Return the (X, Y) coordinate for the center point of the cell that contains the specified text.  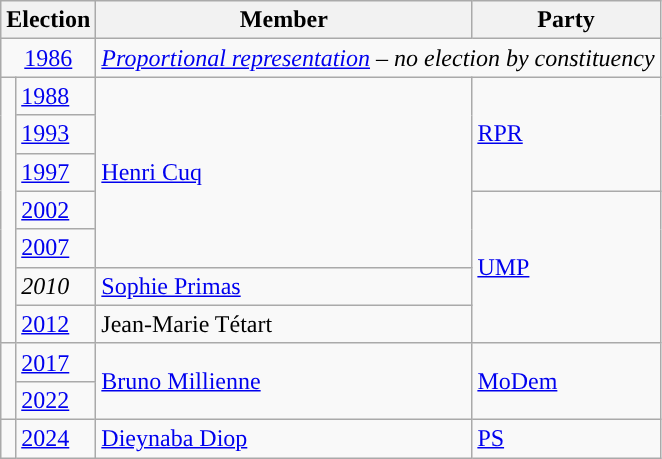
Party (566, 20)
2022 (56, 400)
2010 (56, 286)
2012 (56, 324)
Election (48, 20)
1986 (48, 58)
MoDem (566, 381)
Proportional representation – no election by constituency (378, 58)
2002 (56, 210)
1997 (56, 172)
1993 (56, 134)
Jean-Marie Tétart (284, 324)
2017 (56, 362)
Sophie Primas (284, 286)
Dieynaba Diop (284, 438)
Henri Cuq (284, 172)
1988 (56, 96)
Member (284, 20)
2024 (56, 438)
RPR (566, 134)
Bruno Millienne (284, 381)
PS (566, 438)
2007 (56, 248)
UMP (566, 267)
